Determine the (X, Y) coordinate at the center of the cell enclosing the given text.  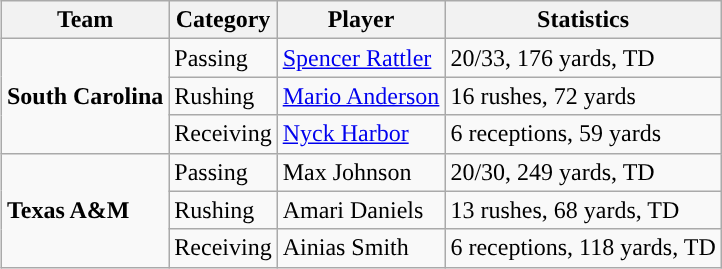
Team (84, 20)
Max Johnson (361, 172)
Spencer Rattler (361, 58)
Ainias Smith (361, 248)
13 rushes, 68 yards, TD (583, 210)
Nyck Harbor (361, 134)
Amari Daniels (361, 210)
South Carolina (84, 96)
6 receptions, 59 yards (583, 134)
16 rushes, 72 yards (583, 96)
6 receptions, 118 yards, TD (583, 248)
20/33, 176 yards, TD (583, 58)
Mario Anderson (361, 96)
20/30, 249 yards, TD (583, 172)
Category (223, 20)
Texas A&M (84, 210)
Player (361, 20)
Statistics (583, 20)
